Output the (x, y) coordinate of the center of the cell containing the given text.  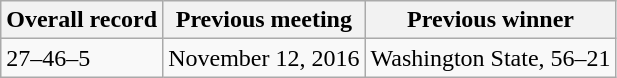
27–46–5 (82, 58)
Washington State, 56–21 (490, 58)
Previous meeting (264, 20)
Previous winner (490, 20)
November 12, 2016 (264, 58)
Overall record (82, 20)
